Return the (x, y) coordinate for the center point of the cell that contains the specified text.  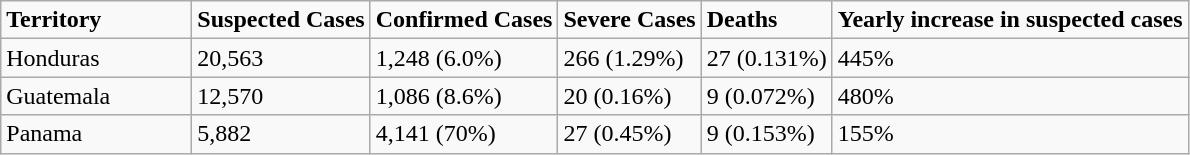
Deaths (766, 20)
155% (1010, 134)
Panama (96, 134)
445% (1010, 58)
Severe Cases (630, 20)
Yearly increase in suspected cases (1010, 20)
480% (1010, 96)
Guatemala (96, 96)
27 (0.45%) (630, 134)
9 (0.153%) (766, 134)
5,882 (281, 134)
Territory (96, 20)
1,086 (8.6%) (464, 96)
9 (0.072%) (766, 96)
20 (0.16%) (630, 96)
27 (0.131%) (766, 58)
266 (1.29%) (630, 58)
20,563 (281, 58)
1,248 (6.0%) (464, 58)
Honduras (96, 58)
12,570 (281, 96)
4,141 (70%) (464, 134)
Confirmed Cases (464, 20)
Suspected Cases (281, 20)
